Search for the cell housing the specified text and yield its [X, Y] center coordinate. 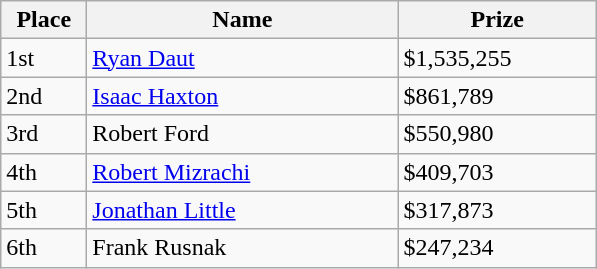
2nd [44, 96]
$247,234 [498, 248]
$317,873 [498, 210]
Place [44, 20]
Ryan Daut [242, 58]
$1,535,255 [498, 58]
6th [44, 248]
4th [44, 172]
Robert Mizrachi [242, 172]
Robert Ford [242, 134]
3rd [44, 134]
$409,703 [498, 172]
Frank Rusnak [242, 248]
$550,980 [498, 134]
Jonathan Little [242, 210]
Prize [498, 20]
$861,789 [498, 96]
5th [44, 210]
1st [44, 58]
Name [242, 20]
Isaac Haxton [242, 96]
